Determine the (X, Y) coordinate at the center of the cell enclosing the given text.  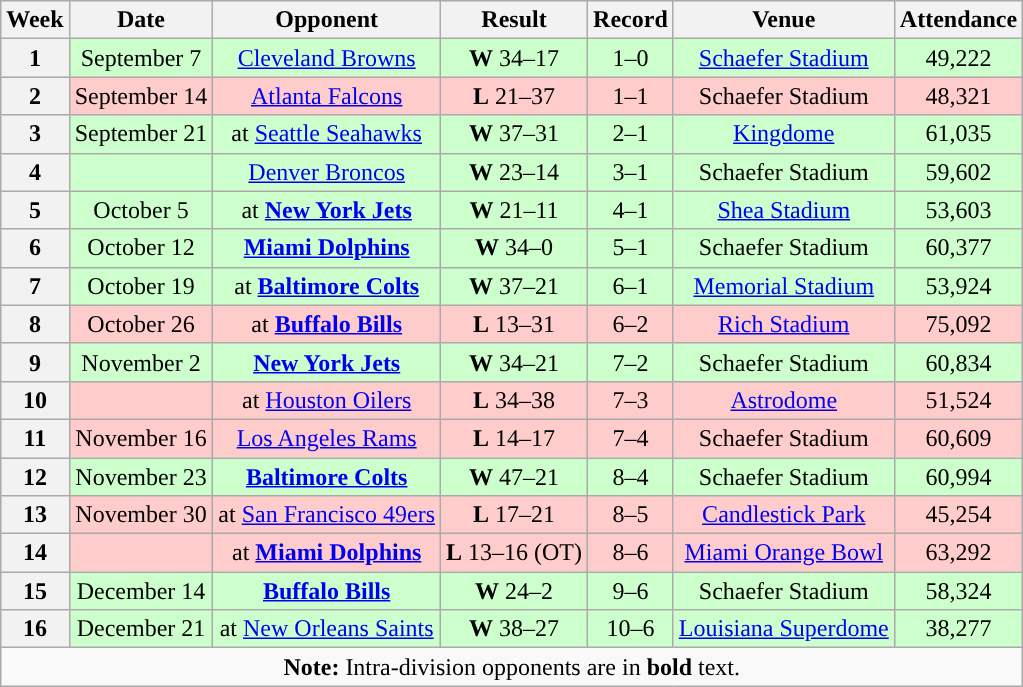
75,092 (958, 324)
Note: Intra-division opponents are in bold text. (512, 667)
8 (35, 324)
5 (35, 210)
1–1 (631, 96)
W 34–21 (514, 362)
L 14–17 (514, 438)
4 (35, 172)
December 21 (141, 629)
W 23–14 (514, 172)
3–1 (631, 172)
2–1 (631, 134)
60,994 (958, 477)
at San Francisco 49ers (327, 515)
48,321 (958, 96)
5–1 (631, 248)
Atlanta Falcons (327, 96)
W 34–0 (514, 248)
Kingdome (784, 134)
Result (514, 20)
51,524 (958, 400)
7–4 (631, 438)
September 21 (141, 134)
9 (35, 362)
Venue (784, 20)
4–1 (631, 210)
45,254 (958, 515)
Date (141, 20)
12 (35, 477)
Astrodome (784, 400)
Miami Dolphins (327, 248)
at Houston Oilers (327, 400)
59,602 (958, 172)
New York Jets (327, 362)
13 (35, 515)
7–3 (631, 400)
49,222 (958, 58)
October 5 (141, 210)
2 (35, 96)
1 (35, 58)
16 (35, 629)
at New Orleans Saints (327, 629)
61,035 (958, 134)
October 12 (141, 248)
Cleveland Browns (327, 58)
53,924 (958, 286)
October 19 (141, 286)
November 2 (141, 362)
W 24–2 (514, 591)
63,292 (958, 553)
6 (35, 248)
L 21–37 (514, 96)
October 26 (141, 324)
W 21–11 (514, 210)
W 37–31 (514, 134)
8–6 (631, 553)
November 30 (141, 515)
Rich Stadium (784, 324)
Louisiana Superdome (784, 629)
Baltimore Colts (327, 477)
at Seattle Seahawks (327, 134)
Week (35, 20)
60,609 (958, 438)
at New York Jets (327, 210)
November 16 (141, 438)
7 (35, 286)
W 47–21 (514, 477)
60,377 (958, 248)
3 (35, 134)
November 23 (141, 477)
7–2 (631, 362)
L 17–21 (514, 515)
L 34–38 (514, 400)
15 (35, 591)
L 13–31 (514, 324)
9–6 (631, 591)
Buffalo Bills (327, 591)
Attendance (958, 20)
at Miami Dolphins (327, 553)
Opponent (327, 20)
Shea Stadium (784, 210)
10–6 (631, 629)
W 37–21 (514, 286)
6–2 (631, 324)
Miami Orange Bowl (784, 553)
60,834 (958, 362)
L 13–16 (OT) (514, 553)
Record (631, 20)
Candlestick Park (784, 515)
58,324 (958, 591)
6–1 (631, 286)
38,277 (958, 629)
Memorial Stadium (784, 286)
8–4 (631, 477)
at Baltimore Colts (327, 286)
December 14 (141, 591)
W 38–27 (514, 629)
September 14 (141, 96)
at Buffalo Bills (327, 324)
8–5 (631, 515)
53,603 (958, 210)
1–0 (631, 58)
September 7 (141, 58)
14 (35, 553)
Los Angeles Rams (327, 438)
Denver Broncos (327, 172)
10 (35, 400)
11 (35, 438)
W 34–17 (514, 58)
